Output the [X, Y] coordinate of the center of the cell containing the given text.  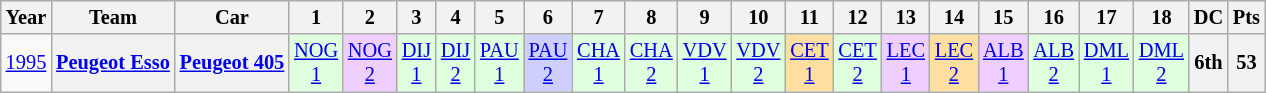
Car [232, 17]
DIJ2 [456, 63]
14 [954, 17]
NOG1 [316, 63]
DML2 [1162, 63]
CHA2 [652, 63]
11 [809, 17]
15 [1003, 17]
9 [705, 17]
VDV1 [705, 63]
NOG2 [370, 63]
LEC1 [906, 63]
4 [456, 17]
13 [906, 17]
CET1 [809, 63]
7 [598, 17]
CET2 [857, 63]
5 [500, 17]
Year [26, 17]
12 [857, 17]
3 [416, 17]
DIJ1 [416, 63]
Team [113, 17]
VDV2 [758, 63]
Peugeot 405 [232, 63]
6th [1208, 63]
ALB2 [1053, 63]
8 [652, 17]
Peugeot Esso [113, 63]
10 [758, 17]
18 [1162, 17]
LEC2 [954, 63]
PAU1 [500, 63]
6 [548, 17]
PAU2 [548, 63]
53 [1246, 63]
2 [370, 17]
DC [1208, 17]
1995 [26, 63]
16 [1053, 17]
17 [1106, 17]
Pts [1246, 17]
CHA1 [598, 63]
1 [316, 17]
DML1 [1106, 63]
ALB1 [1003, 63]
